Identify which cell holds the provided text, then report its (x, y) central coordinate. 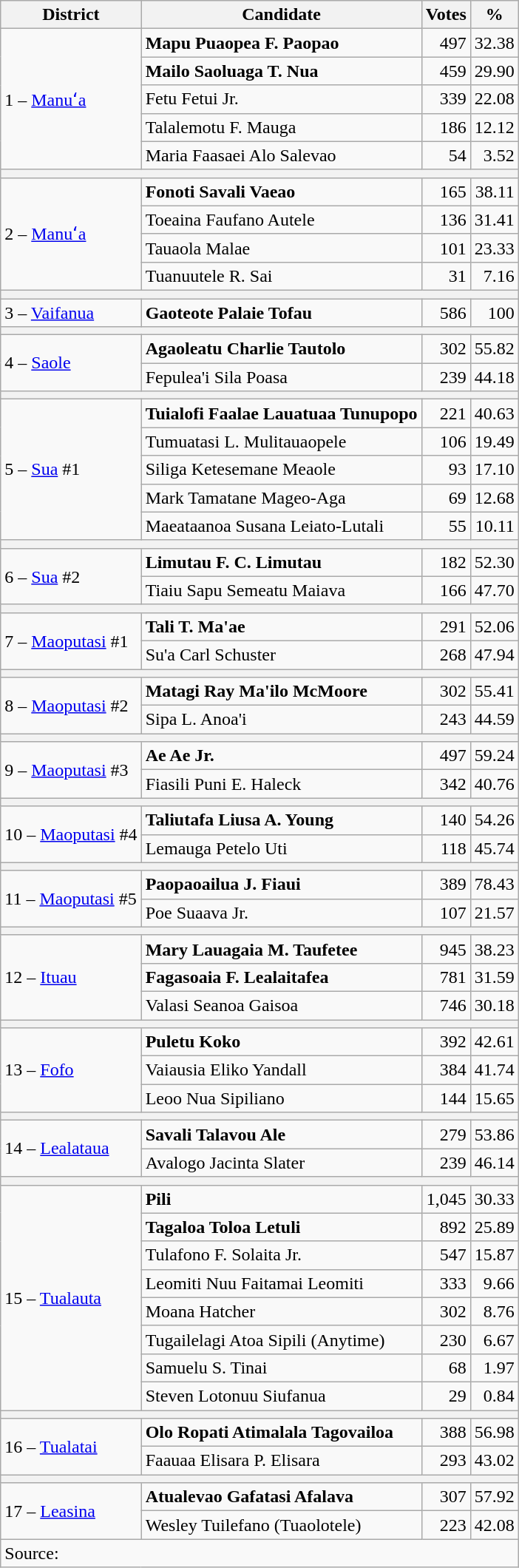
0.84 (494, 1396)
Tiaiu Sapu Semeatu Maiava (281, 590)
182 (446, 562)
56.98 (494, 1433)
586 (446, 313)
16 – Tualatai (71, 1447)
Mary Lauagaia M. Taufetee (281, 949)
31 (446, 276)
6.67 (494, 1339)
55.82 (494, 349)
221 (446, 413)
Fetu Fetui Jr. (281, 99)
69 (446, 498)
68 (446, 1368)
Savali Talavou Ale (281, 1135)
307 (446, 1497)
10 – Maoputasi #4 (71, 834)
Talalemotu F. Mauga (281, 127)
6 – Sua #2 (71, 576)
59.24 (494, 756)
42.08 (494, 1525)
100 (494, 313)
47.70 (494, 590)
29.90 (494, 71)
1 – Manuʻa (71, 99)
7 – Maoputasi #1 (71, 641)
25.89 (494, 1227)
52.06 (494, 626)
293 (446, 1461)
8 – Maoputasi #2 (71, 706)
144 (446, 1098)
Poe Suaava Jr. (281, 913)
15 – Tualauta (71, 1297)
41.74 (494, 1070)
459 (446, 71)
Toeaina Faufano Autele (281, 220)
15.65 (494, 1098)
8.76 (494, 1311)
District (71, 15)
Puletu Koko (281, 1042)
38.11 (494, 192)
Olo Ropati Atimalala Tagovailoa (281, 1433)
243 (446, 720)
30.33 (494, 1199)
Leoo Nua Sipiliano (281, 1098)
Avalogo Jacinta Slater (281, 1163)
Pili (281, 1199)
230 (446, 1339)
Tagaloa Toloa Letuli (281, 1227)
223 (446, 1525)
3.52 (494, 155)
Gaoteote Palaie Tofau (281, 313)
31.41 (494, 220)
Mapu Puaopea F. Paopao (281, 43)
781 (446, 977)
Source: (260, 1553)
5 – Sua #1 (71, 470)
44.18 (494, 377)
140 (446, 820)
Tugailelagi Atoa Sipili (Anytime) (281, 1339)
40.76 (494, 784)
21.57 (494, 913)
22.08 (494, 99)
23.33 (494, 248)
Vaiausia Eliko Yandall (281, 1070)
186 (446, 127)
Maeataanoa Susana Leiato-Lutali (281, 526)
Tali T. Ma'ae (281, 626)
547 (446, 1255)
Siliga Ketesemane Meaole (281, 470)
19.49 (494, 442)
166 (446, 590)
29 (446, 1396)
40.63 (494, 413)
4 – Saole (71, 363)
Fagasoaia F. Lealaitafea (281, 977)
55 (446, 526)
892 (446, 1227)
32.38 (494, 43)
389 (446, 885)
57.92 (494, 1497)
Tuanuutele R. Sai (281, 276)
106 (446, 442)
Maria Faasaei Alo Salevao (281, 155)
12.12 (494, 127)
38.23 (494, 949)
279 (446, 1135)
Ae Ae Jr. (281, 756)
Mailo Saoluaga T. Nua (281, 71)
% (494, 15)
Matagi Ray Ma'ilo McMoore (281, 692)
342 (446, 784)
Votes (446, 15)
384 (446, 1070)
12 – Ituau (71, 977)
54 (446, 155)
165 (446, 192)
93 (446, 470)
392 (446, 1042)
Mark Tamatane Mageo-Aga (281, 498)
11 – Maoputasi #5 (71, 899)
Tumuatasi L. Mulitauaopele (281, 442)
13 – Fofo (71, 1070)
101 (446, 248)
Taliutafa Liusa A. Young (281, 820)
30.18 (494, 1005)
Agaoleatu Charlie Tautolo (281, 349)
2 – Manuʻa (71, 234)
Fepulea'i Sila Poasa (281, 377)
46.14 (494, 1163)
Sipa L. Anoa'i (281, 720)
136 (446, 220)
Valasi Seanoa Gaisoa (281, 1005)
9 – Maoputasi #3 (71, 770)
Faauaa Elisara P. Elisara (281, 1461)
55.41 (494, 692)
Tulafono F. Solaita Jr. (281, 1255)
15.87 (494, 1255)
Fonoti Savali Vaeao (281, 192)
Moana Hatcher (281, 1311)
54.26 (494, 820)
Su'a Carl Schuster (281, 655)
52.30 (494, 562)
Leomiti Nuu Faitamai Leomiti (281, 1283)
Atualevao Gafatasi Afalava (281, 1497)
Candidate (281, 15)
339 (446, 99)
1.97 (494, 1368)
Lemauga Petelo Uti (281, 848)
945 (446, 949)
17 – Leasina (71, 1511)
47.94 (494, 655)
14 – Lealataua (71, 1149)
Steven Lotonuu Siufanua (281, 1396)
Fiasili Puni E. Haleck (281, 784)
Samuelu S. Tinai (281, 1368)
333 (446, 1283)
Limutau F. C. Limutau (281, 562)
1,045 (446, 1199)
268 (446, 655)
44.59 (494, 720)
3 – Vaifanua (71, 313)
31.59 (494, 977)
43.02 (494, 1461)
78.43 (494, 885)
7.16 (494, 276)
Tuialofi Faalae Lauatuaa Tunupopo (281, 413)
Paopaoailua J. Fiaui (281, 885)
12.68 (494, 498)
Wesley Tuilefano (Tuaolotele) (281, 1525)
45.74 (494, 848)
388 (446, 1433)
291 (446, 626)
9.66 (494, 1283)
746 (446, 1005)
10.11 (494, 526)
53.86 (494, 1135)
42.61 (494, 1042)
17.10 (494, 470)
Tauaola Malae (281, 248)
107 (446, 913)
118 (446, 848)
